From the cell containing the given text, extract its center point as [X, Y] coordinate. 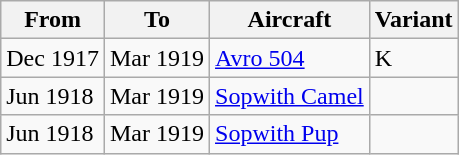
Variant [414, 20]
From [53, 20]
K [414, 58]
To [156, 20]
Sopwith Camel [290, 96]
Avro 504 [290, 58]
Dec 1917 [53, 58]
Aircraft [290, 20]
Sopwith Pup [290, 134]
